From the cell containing the given text, extract its center point as (x, y) coordinate. 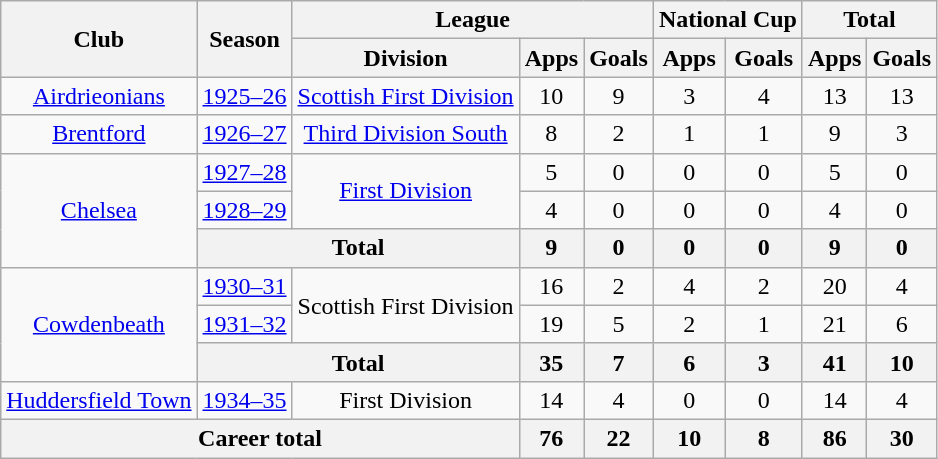
22 (619, 438)
League (472, 20)
76 (551, 438)
86 (834, 438)
7 (619, 362)
1931–32 (244, 324)
Career total (260, 438)
1934–35 (244, 400)
Club (99, 39)
Cowdenbeath (99, 324)
1925–26 (244, 96)
19 (551, 324)
41 (834, 362)
1926–27 (244, 134)
35 (551, 362)
1928–29 (244, 210)
1930–31 (244, 286)
Airdrieonians (99, 96)
National Cup (728, 20)
Third Division South (406, 134)
Division (406, 58)
30 (902, 438)
Season (244, 39)
16 (551, 286)
Chelsea (99, 210)
1927–28 (244, 172)
Huddersfield Town (99, 400)
21 (834, 324)
20 (834, 286)
Brentford (99, 134)
